Scan for the cell matching the given text and deliver its [x, y] coordinate at center. 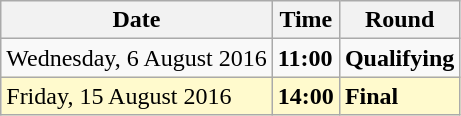
Date [137, 20]
Time [306, 20]
Round [399, 20]
Final [399, 96]
14:00 [306, 96]
Qualifying [399, 58]
Friday, 15 August 2016 [137, 96]
Wednesday, 6 August 2016 [137, 58]
11:00 [306, 58]
